Return [X, Y] of the center of cell containing provided text 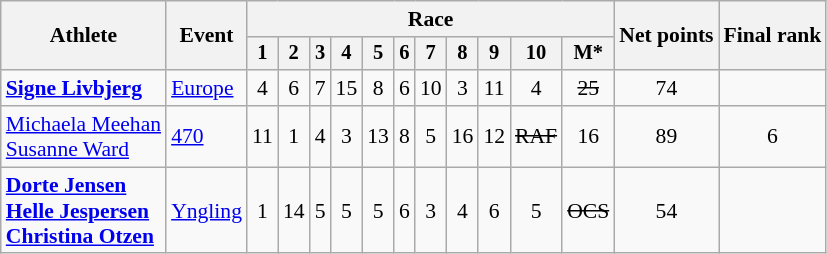
Yngling [206, 210]
54 [666, 210]
15 [347, 88]
13 [378, 136]
Europe [206, 88]
Net points [666, 36]
Race [430, 19]
OCS [588, 210]
Signe Livbjerg [84, 88]
2 [294, 54]
470 [206, 136]
RAF [536, 136]
14 [294, 210]
12 [494, 136]
9 [494, 54]
74 [666, 88]
Event [206, 36]
M* [588, 54]
Final rank [773, 36]
Dorte JensenHelle JespersenChristina Otzen [84, 210]
25 [588, 88]
Athlete [84, 36]
Michaela MeehanSusanne Ward [84, 136]
89 [666, 136]
